Return the [X, Y] coordinate for the center point of the cell that contains the specified text.  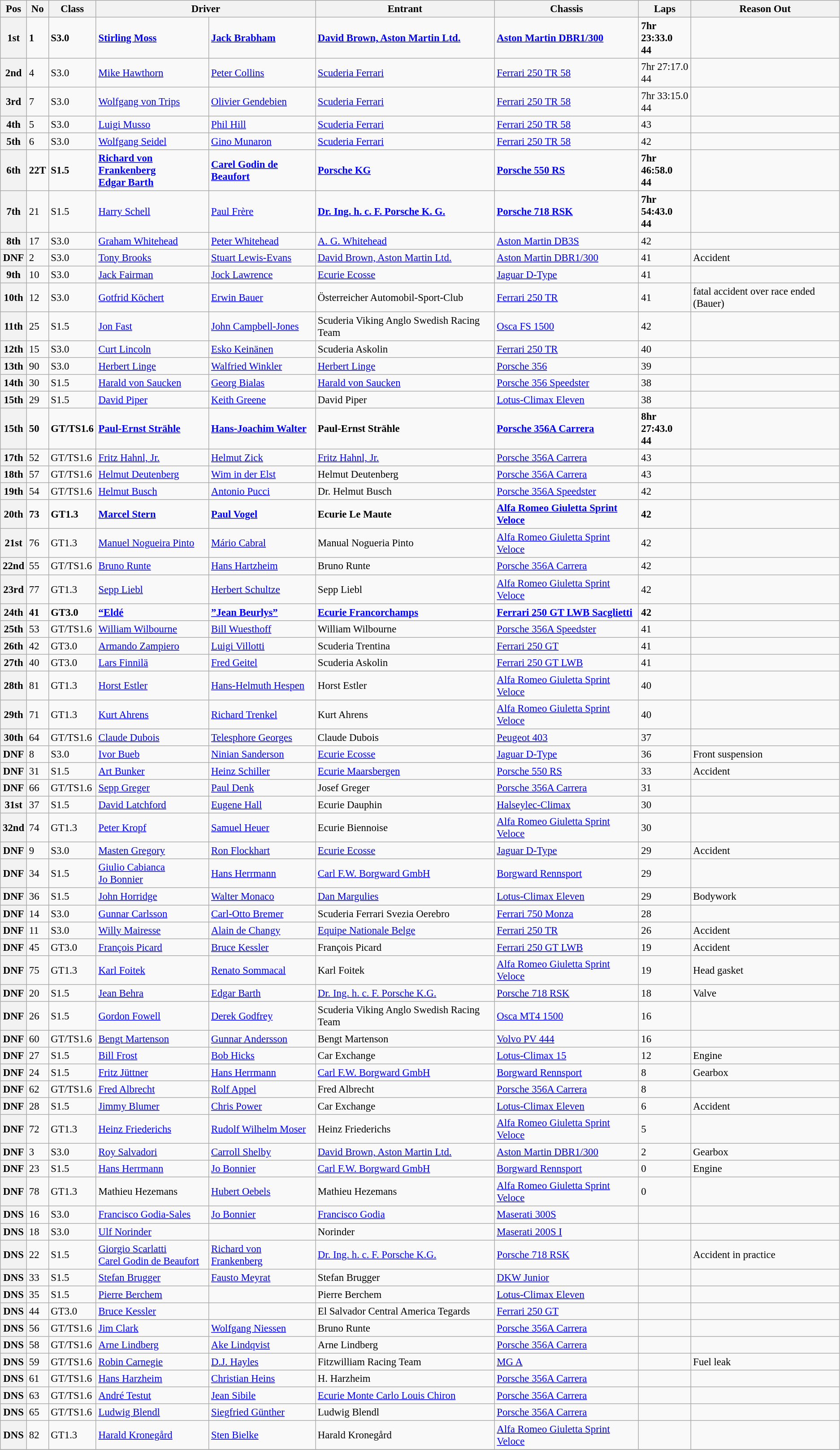
Willy Mairesse [152, 930]
53 [38, 629]
Rolf Appel [262, 1089]
7hr 46:58.044 [665, 170]
Peugeot 403 [567, 737]
Ulf Norinder [152, 1232]
Osca FS 1500 [567, 327]
A. G. Whitehead [405, 241]
Bill Frost [152, 1056]
60 [38, 1039]
22T [38, 170]
2nd [13, 73]
7hr 27:17.044 [665, 73]
18th [13, 475]
Carel Godin de Beaufort [262, 170]
29th [13, 715]
Porsche 356 [567, 366]
7th [13, 212]
“Eldé [152, 612]
Hans Harzheim [152, 1379]
Mário Cabral [262, 544]
No [38, 9]
54 [38, 492]
Hubert Oebels [262, 1192]
Heinz Schiller [262, 771]
26th [13, 646]
90 [38, 366]
Siegfried Günther [262, 1412]
17th [13, 458]
Hans Hartzheim [262, 566]
Entrant [405, 9]
Paul Frère [262, 212]
Jean Sibile [262, 1396]
Reason Out [765, 9]
Norinder [405, 1232]
Mike Hawthorn [152, 73]
64 [38, 737]
57 [38, 475]
Graham Whitehead [152, 241]
Carl-Otto Bremer [262, 914]
Pos [13, 9]
Eugene Hall [262, 805]
Helmut Busch [152, 492]
Samuel Heuer [262, 828]
MG A [567, 1362]
30th [13, 737]
Ecurie Biennoise [405, 828]
Scuderia Ferrari Svezia Oerebro [405, 914]
Francisco Godia-Sales [152, 1215]
23rd [13, 589]
22 [38, 1255]
Scuderia Trentina [405, 646]
El Salvador Central America Tegards [405, 1311]
4 [38, 73]
Curt Lincoln [152, 349]
50 [38, 429]
Ecurie Le Maute [405, 514]
Walfried Winkler [262, 366]
12th [13, 349]
25th [13, 629]
Hans-Helmuth Hespen [262, 685]
Carroll Shelby [262, 1152]
1st [13, 38]
1 [38, 38]
Keith Greene [262, 400]
Art Bunker [152, 771]
Wolfgang von Trips [152, 102]
Maserati 300S [567, 1215]
73 [38, 514]
Ecurie Francorchamps [405, 612]
Herbert Schultze [262, 589]
Derek Godfrey [262, 1016]
André Testut [152, 1396]
Walter Monaco [262, 897]
Paul Vogel [262, 514]
Fitzwilliam Racing Team [405, 1362]
65 [38, 1412]
Harry Schell [152, 212]
25 [38, 327]
Chassis [567, 9]
78 [38, 1192]
Stuart Lewis-Evans [262, 257]
Phil Hill [262, 125]
Francisco Godia [405, 1215]
11th [13, 327]
72 [38, 1129]
71 [38, 715]
Österreicher Automobil-Sport-Club [405, 297]
Jean Behra [152, 993]
35 [38, 1294]
Ivor Bueb [152, 754]
61 [38, 1379]
19th [13, 492]
63 [38, 1396]
Jim Clark [152, 1328]
21 [38, 212]
62 [38, 1089]
John Horridge [152, 897]
Jack Fairman [152, 274]
Chris Power [262, 1106]
Giorgio Scarlatti Carel Godin de Beaufort [152, 1255]
Bill Wuesthoff [262, 629]
3 [38, 1152]
11 [38, 930]
20th [13, 514]
Fred Geitel [262, 663]
55 [38, 566]
9th [13, 274]
Class [72, 9]
Valve [765, 993]
Peter Kropf [152, 828]
24 [38, 1072]
66 [38, 788]
Volvo PV 444 [567, 1039]
Wolfgang Seidel [152, 142]
Masten Gregory [152, 851]
8hr 27:43.044 [665, 429]
Peter Whitehead [262, 241]
Antonio Pucci [262, 492]
Alain de Changy [262, 930]
Robin Carnegie [152, 1362]
21st [13, 544]
Wim in der Elst [262, 475]
Head gasket [765, 970]
52 [38, 458]
Esko Keinänen [262, 349]
Gino Munaron [262, 142]
Gunnar Andersson [262, 1039]
7hr 33:15.044 [665, 102]
3rd [13, 102]
Dr. Ing. h. c. F. Porsche K. G. [405, 212]
59 [38, 1362]
Porsche KG [405, 170]
Christian Heins [262, 1379]
27 [38, 1056]
8th [13, 241]
Osca MT4 1500 [567, 1016]
Halseylec-Climax [567, 805]
Ecurie Maarsbergen [405, 771]
14 [38, 914]
75 [38, 970]
Jack Brabham [262, 38]
4th [13, 125]
32nd [13, 828]
Paul Denk [262, 788]
Sepp Greger [152, 788]
Ecurie Dauphin [405, 805]
Aston Martin DB3S [567, 241]
Fuel leak [765, 1362]
Gotfrid Köchert [152, 297]
Ron Flockhart [262, 851]
Ecurie Monte Carlo Louis Chiron [405, 1396]
Sten Bielke [262, 1435]
82 [38, 1435]
Lotus-Climax 15 [567, 1056]
Maserati 200S I [567, 1232]
Manual Nogueria Pinto [405, 544]
Peter Collins [262, 73]
24th [13, 612]
7hr 23:33.044 [665, 38]
Olivier Gendebien [262, 102]
76 [38, 544]
Lars Finnilä [152, 663]
Erwin Bauer [262, 297]
10th [13, 297]
Driver [205, 9]
D.J. Hayles [262, 1362]
Wolfgang Niessen [262, 1328]
Laps [665, 9]
Ninian Sanderson [262, 754]
Rudolf Wilhelm Moser [262, 1129]
13th [13, 366]
Richard von Frankenberg [262, 1255]
58 [38, 1345]
Marcel Stern [152, 514]
Jon Fast [152, 327]
Dr. Helmut Busch [405, 492]
34 [38, 874]
Bob Hicks [262, 1056]
Fausto Meyrat [262, 1277]
14th [13, 383]
DKW Junior [567, 1277]
Jimmy Blumer [152, 1106]
28th [13, 685]
22nd [13, 566]
23 [38, 1169]
17 [38, 241]
Gordon Fowell [152, 1016]
Josef Greger [405, 788]
Edgar Barth [262, 993]
7 [38, 102]
56 [38, 1328]
44 [38, 1311]
Luigi Villotti [262, 646]
Ferrari 250 GT LWB Sacglietti [567, 612]
Helmut Zick [262, 458]
Stirling Moss [152, 38]
27th [13, 663]
Richard von Frankenberg Edgar Barth [152, 170]
Jock Lawrence [262, 274]
Telesphore Georges [262, 737]
H. Harzheim [405, 1379]
15 [38, 349]
Renato Sommacal [262, 970]
fatal accident over race ended (Bauer) [765, 297]
Armando Zampiero [152, 646]
Accident in practice [765, 1255]
5th [13, 142]
74 [38, 828]
45 [38, 947]
10 [38, 274]
Bodywork [765, 897]
Hans-Joachim Walter [262, 429]
Luigi Musso [152, 125]
Manuel Nogueira Pinto [152, 544]
Equipe Nationale Belge [405, 930]
Tony Brooks [152, 257]
Giulio Cabianca Jo Bonnier [152, 874]
Dan Margulies [405, 897]
Gunnar Carlsson [152, 914]
39 [665, 366]
81 [38, 685]
31st [13, 805]
Fritz Jüttner [152, 1072]
9 [38, 851]
Ferrari 750 Monza [567, 914]
77 [38, 589]
Roy Salvadori [152, 1152]
”Jean Beurlys” [262, 612]
Ake Lindqvist [262, 1345]
Front suspension [765, 754]
Georg Bialas [262, 383]
7hr 54:43.044 [665, 212]
20 [38, 993]
Richard Trenkel [262, 715]
Porsche 356 Speedster [567, 383]
David Latchford [152, 805]
6th [13, 170]
John Campbell-Jones [262, 327]
